Determine the (x, y) coordinate at the center of the cell enclosing the given text.  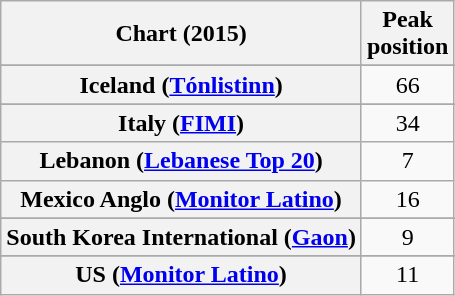
7 (407, 161)
Peakposition (407, 34)
9 (407, 237)
16 (407, 199)
US (Monitor Latino) (182, 275)
Mexico Anglo (Monitor Latino) (182, 199)
11 (407, 275)
Iceland (Tónlistinn) (182, 85)
South Korea International (Gaon) (182, 237)
66 (407, 85)
Chart (2015) (182, 34)
Lebanon (Lebanese Top 20) (182, 161)
Italy (FIMI) (182, 123)
34 (407, 123)
